Search for the cell housing the specified text and yield its (x, y) center coordinate. 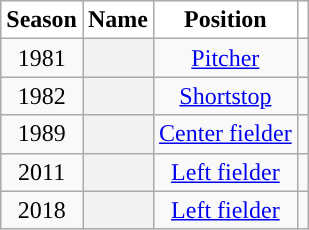
1982 (42, 96)
Season (42, 20)
1989 (42, 134)
Pitcher (226, 58)
2018 (42, 210)
Shortstop (226, 96)
Position (226, 20)
2011 (42, 172)
Name (118, 20)
Center fielder (226, 134)
1981 (42, 58)
